Locate the cell with the specified text and output its [X, Y] center coordinate. 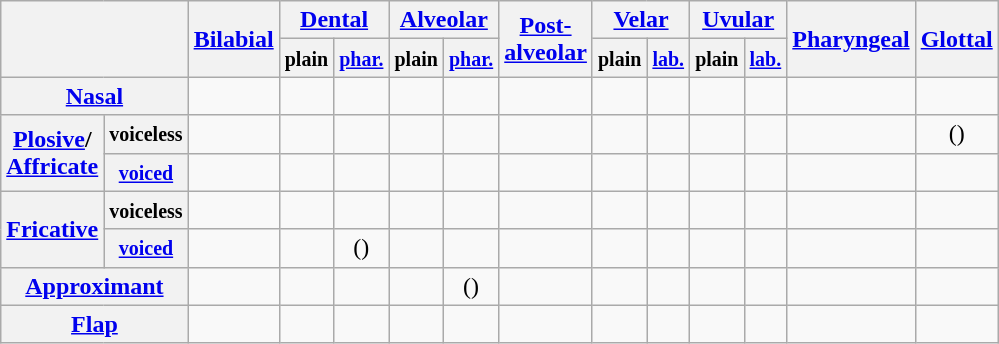
Velar [640, 20]
Approximant [94, 286]
Fricative [52, 229]
Dental [334, 20]
Alveolar [444, 20]
Plosive/Affricate [52, 153]
Nasal [94, 96]
Flap [94, 324]
Uvular [738, 20]
Glottal [956, 39]
Post-alveolar [546, 39]
Bilabial [234, 39]
Pharyngeal [851, 39]
